Identify which cell holds the provided text, then report its [x, y] central coordinate. 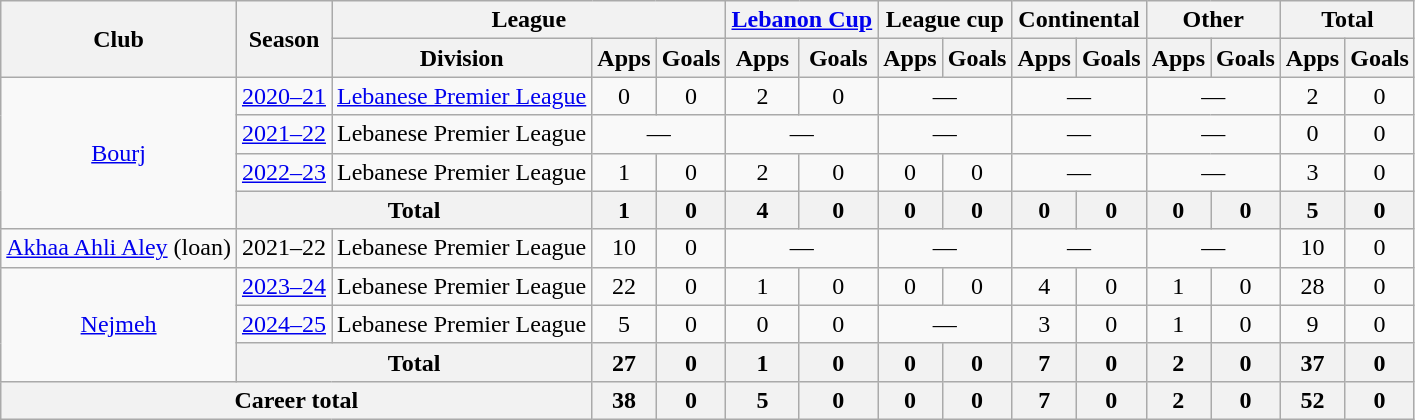
27 [624, 362]
28 [1312, 286]
Nejmeh [119, 324]
37 [1312, 362]
Season [284, 39]
Lebanon Cup [802, 20]
Akhaa Ahli Aley (loan) [119, 248]
League [529, 20]
2023–24 [284, 286]
22 [624, 286]
Other [1213, 20]
Continental [1079, 20]
9 [1312, 324]
38 [624, 400]
2020–21 [284, 96]
2024–25 [284, 324]
2022–23 [284, 172]
Division [462, 58]
Club [119, 39]
52 [1312, 400]
Bourj [119, 153]
League cup [945, 20]
Career total [296, 400]
